Scan for the cell matching the given text and deliver its (X, Y) coordinate at center. 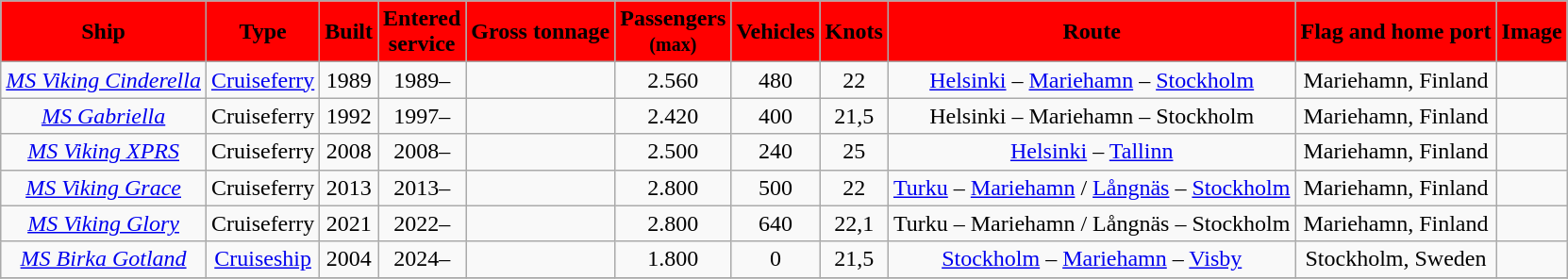
MS Viking XPRS (104, 152)
Type (262, 32)
MS Viking Cinderella (104, 80)
0 (776, 259)
Route (1092, 32)
1992 (349, 116)
480 (776, 80)
Gross tonnage (541, 32)
1997– (423, 116)
400 (776, 116)
Knots (854, 32)
Built (349, 32)
Vehicles (776, 32)
240 (776, 152)
MS Gabriella (104, 116)
2008 (349, 152)
Helsinki – Tallinn (1092, 152)
MS Viking Grace (104, 188)
Image (1532, 32)
Flag and home port (1396, 32)
1989– (423, 80)
2008– (423, 152)
2013– (423, 188)
2024– (423, 259)
2022– (423, 223)
2004 (349, 259)
Cruiseship (262, 259)
Enteredservice (423, 32)
MS Birka Gotland (104, 259)
25 (854, 152)
Stockholm, Sweden (1396, 259)
2.420 (674, 116)
2021 (349, 223)
22,1 (854, 223)
1.800 (674, 259)
2.500 (674, 152)
500 (776, 188)
MS Viking Glory (104, 223)
2.560 (674, 80)
2013 (349, 188)
Ship (104, 32)
640 (776, 223)
1989 (349, 80)
Stockholm – Mariehamn – Visby (1092, 259)
Passengers(max) (674, 32)
